Find where the given text appears and provide that cell's center as (x, y) coordinate. 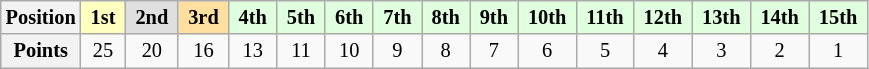
10 (349, 51)
11 (301, 51)
8 (446, 51)
20 (152, 51)
6th (349, 17)
12th (663, 17)
13th (721, 17)
Points (41, 51)
3rd (203, 17)
1st (104, 17)
Position (41, 17)
2 (779, 51)
14th (779, 17)
15th (838, 17)
13 (253, 51)
16 (203, 51)
25 (104, 51)
9 (397, 51)
2nd (152, 17)
5th (301, 17)
6 (547, 51)
5 (604, 51)
1 (838, 51)
10th (547, 17)
4th (253, 17)
9th (494, 17)
7 (494, 51)
11th (604, 17)
3 (721, 51)
7th (397, 17)
4 (663, 51)
8th (446, 17)
